Find where the given text appears and provide that cell's center as (X, Y) coordinate. 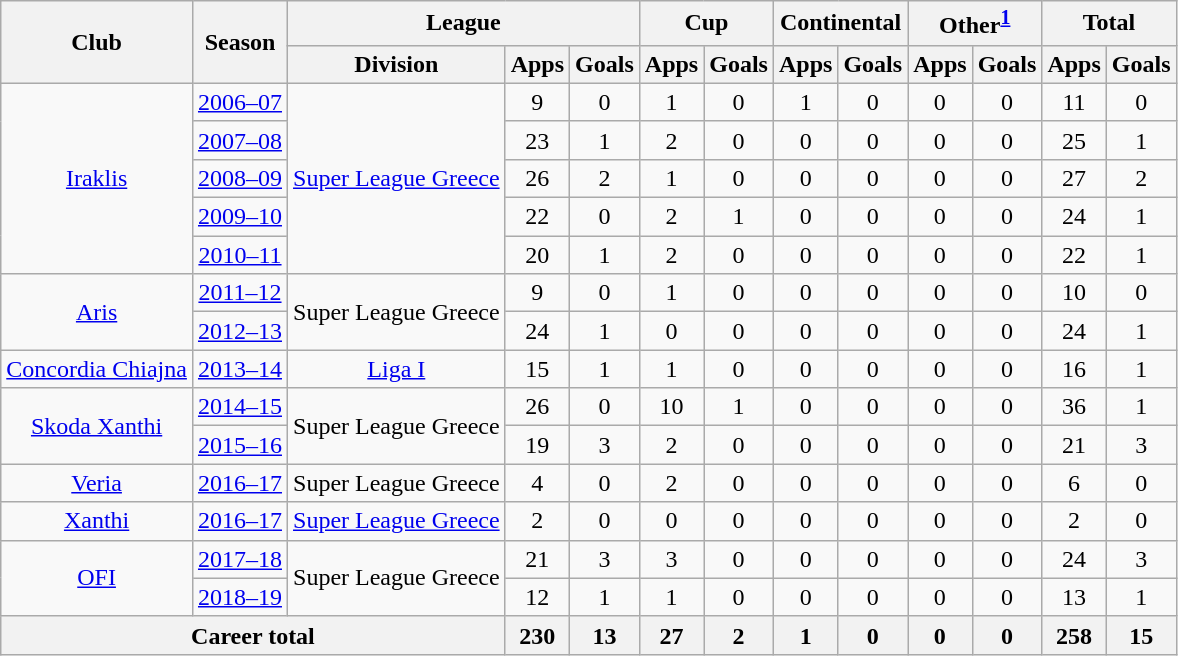
Continental (840, 24)
2009–10 (240, 217)
230 (537, 635)
OFI (97, 578)
2012–13 (240, 331)
Division (397, 64)
20 (537, 255)
2006–07 (240, 102)
16 (1074, 369)
Other1 (975, 24)
2018–19 (240, 597)
Skoda Xanthi (97, 426)
258 (1074, 635)
Concordia Chiajna (97, 369)
Career total (253, 635)
League (464, 24)
36 (1074, 407)
2014–15 (240, 407)
Liga I (397, 369)
Cup (706, 24)
2008–09 (240, 178)
11 (1074, 102)
Iraklis (97, 178)
Veria (97, 483)
2007–08 (240, 140)
Season (240, 42)
Xanthi (97, 521)
19 (537, 445)
2015–16 (240, 445)
2010–11 (240, 255)
2013–14 (240, 369)
4 (537, 483)
23 (537, 140)
Club (97, 42)
Aris (97, 312)
12 (537, 597)
2017–18 (240, 559)
2011–12 (240, 293)
6 (1074, 483)
Total (1109, 24)
25 (1074, 140)
